Find where the given text appears and provide that cell's center as [X, Y] coordinate. 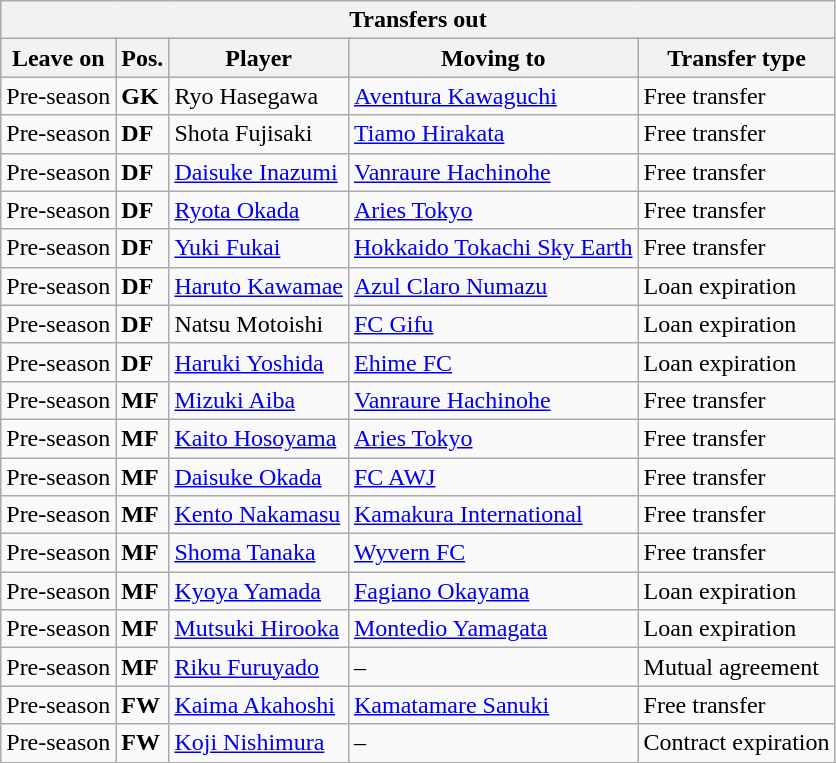
FC Gifu [493, 324]
Moving to [493, 58]
Kamatamare Sanuki [493, 705]
Player [259, 58]
Azul Claro Numazu [493, 286]
Daisuke Okada [259, 477]
Ryo Hasegawa [259, 96]
Transfers out [418, 20]
Riku Furuyado [259, 667]
Mutsuki Hirooka [259, 629]
Transfer type [736, 58]
Mizuki Aiba [259, 400]
Contract expiration [736, 743]
Haruki Yoshida [259, 362]
FC AWJ [493, 477]
Koji Nishimura [259, 743]
Shota Fujisaki [259, 134]
Tiamo Hirakata [493, 134]
Kyoya Yamada [259, 591]
Yuki Fukai [259, 248]
Kento Nakamasu [259, 515]
Natsu Motoishi [259, 324]
Haruto Kawamae [259, 286]
Kamakura International [493, 515]
Ryota Okada [259, 210]
Wyvern FC [493, 553]
Daisuke Inazumi [259, 172]
Pos. [142, 58]
Hokkaido Tokachi Sky Earth [493, 248]
Kaima Akahoshi [259, 705]
Ehime FC [493, 362]
Leave on [58, 58]
Aventura Kawaguchi [493, 96]
Kaito Hosoyama [259, 438]
Fagiano Okayama [493, 591]
Montedio Yamagata [493, 629]
GK [142, 96]
Mutual agreement [736, 667]
Shoma Tanaka [259, 553]
